Output the (X, Y) coordinate of the center of the cell containing the given text.  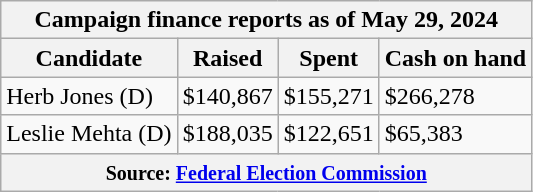
Cash on hand (455, 58)
$65,383 (455, 134)
Leslie Mehta (D) (89, 134)
Candidate (89, 58)
$155,271 (328, 96)
$140,867 (228, 96)
Campaign finance reports as of May 29, 2024 (266, 20)
Herb Jones (D) (89, 96)
Raised (228, 58)
$266,278 (455, 96)
Spent (328, 58)
$122,651 (328, 134)
$188,035 (228, 134)
Source: Federal Election Commission (266, 172)
